Extract the (X, Y) coordinate from the center of the cell holding the provided text.  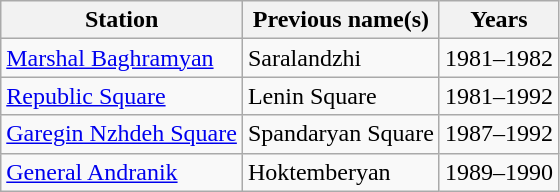
Marshal Baghramyan (122, 58)
Years (498, 20)
Spandaryan Square (340, 134)
Republic Square (122, 96)
Lenin Square (340, 96)
1987–1992 (498, 134)
Garegin Nzhdeh Square (122, 134)
Hoktemberyan (340, 172)
1981–1982 (498, 58)
1989–1990 (498, 172)
Saralandzhi (340, 58)
Previous name(s) (340, 20)
1981–1992 (498, 96)
General Andranik (122, 172)
Station (122, 20)
